Search for the cell housing the specified text and yield its (x, y) center coordinate. 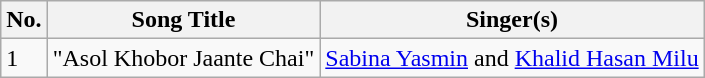
"Asol Khobor Jaante Chai" (184, 58)
1 (24, 58)
Singer(s) (512, 20)
Sabina Yasmin and Khalid Hasan Milu (512, 58)
No. (24, 20)
Song Title (184, 20)
